Pinpoint the cell where the given text exists, returning its [x, y] midpoint coordinate. 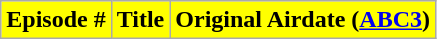
Title [140, 20]
Original Airdate (ABC3) [303, 20]
Episode # [56, 20]
